Extract the (X, Y) coordinate from the center of the cell holding the provided text.  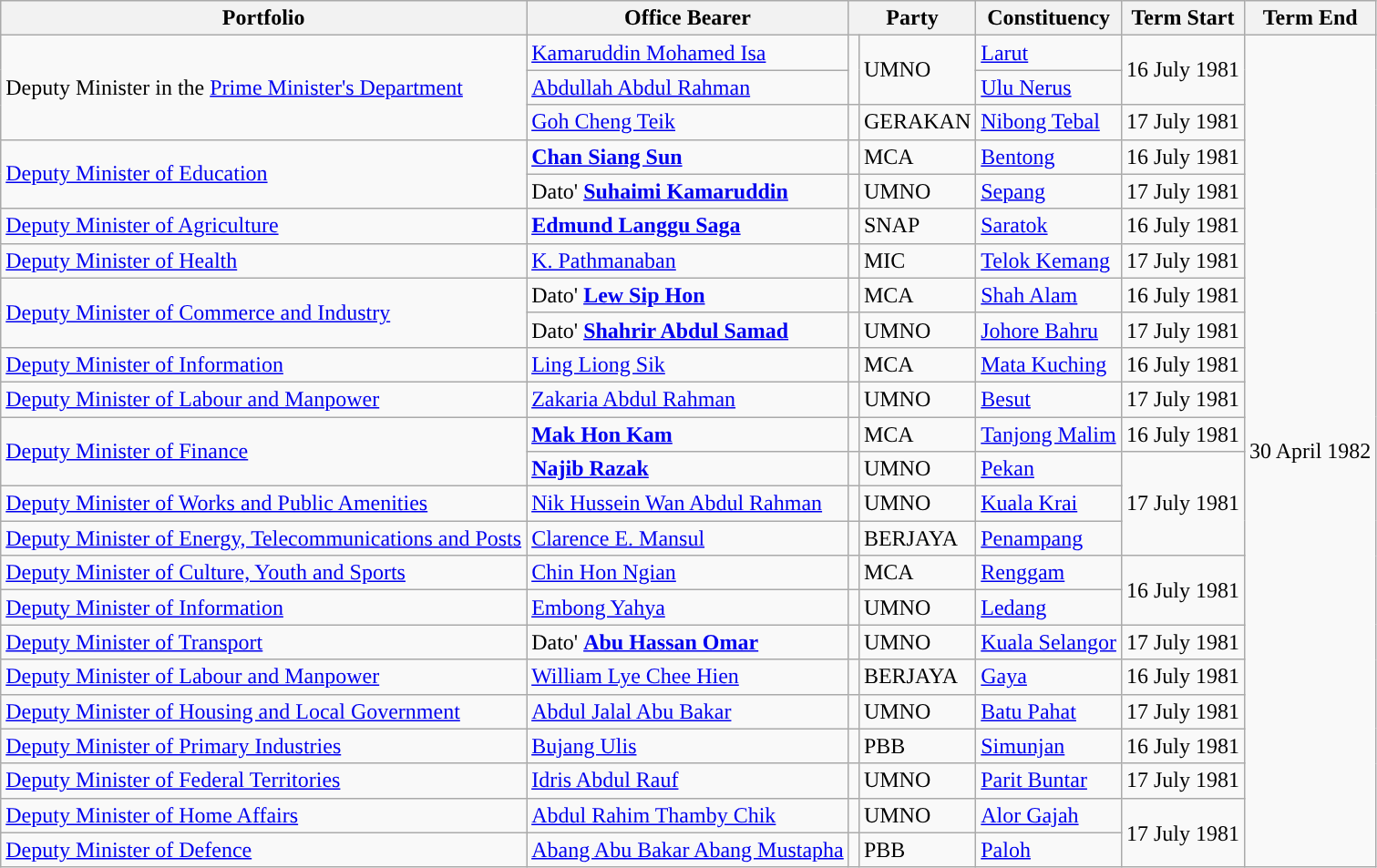
Deputy Minister of Commerce and Industry (264, 312)
Gaya (1049, 677)
Saratok (1049, 226)
Deputy Minister of Housing and Local Government (264, 711)
Deputy Minister of Agriculture (264, 226)
Deputy Minister of Home Affairs (264, 815)
MIC (917, 260)
Batu Pahat (1049, 711)
Idris Abdul Rauf (688, 781)
Constituency (1049, 18)
Besut (1049, 399)
Deputy Minister of Defence (264, 850)
K. Pathmanaban (688, 260)
Deputy Minister of Federal Territories (264, 781)
Deputy Minister of Energy, Telecommunications and Posts (264, 538)
Dato' Suhaimi Kamaruddin (688, 191)
Portfolio (264, 18)
Abdul Jalal Abu Bakar (688, 711)
Clarence E. Mansul (688, 538)
Tanjong Malim (1049, 434)
Deputy Minister of Primary Industries (264, 746)
Mak Hon Kam (688, 434)
Pekan (1049, 469)
Penampang (1049, 538)
Sepang (1049, 191)
Najib Razak (688, 469)
Deputy Minister of Culture, Youth and Sports (264, 573)
Term Start (1183, 18)
Paloh (1049, 850)
Simunjan (1049, 746)
Kamaruddin Mohamed Isa (688, 53)
SNAP (917, 226)
Chin Hon Ngian (688, 573)
Shah Alam (1049, 295)
Bentong (1049, 157)
Deputy Minister of Transport (264, 642)
Deputy Minister of Health (264, 260)
Kuala Krai (1049, 504)
Renggam (1049, 573)
Ledang (1049, 608)
Zakaria Abdul Rahman (688, 399)
Embong Yahya (688, 608)
Chan Siang Sun (688, 157)
Johore Bahru (1049, 330)
Deputy Minister of Works and Public Amenities (264, 504)
Parit Buntar (1049, 781)
Abdullah Abdul Rahman (688, 87)
Dato' Shahrir Abdul Samad (688, 330)
Telok Kemang (1049, 260)
William Lye Chee Hien (688, 677)
Term End (1310, 18)
Dato' Lew Sip Hon (688, 295)
Goh Cheng Teik (688, 122)
Abang Abu Bakar Abang Mustapha (688, 850)
Bujang Ulis (688, 746)
Nik Hussein Wan Abdul Rahman (688, 504)
Party (911, 18)
Dato' Abu Hassan Omar (688, 642)
Deputy Minister of Education (264, 174)
Mata Kuching (1049, 364)
30 April 1982 (1310, 452)
Edmund Langgu Saga (688, 226)
GERAKAN (917, 122)
Kuala Selangor (1049, 642)
Nibong Tebal (1049, 122)
Ling Liong Sik (688, 364)
Abdul Rahim Thamby Chik (688, 815)
Ulu Nerus (1049, 87)
Deputy Minister of Finance (264, 452)
Alor Gajah (1049, 815)
Office Bearer (688, 18)
Larut (1049, 53)
Deputy Minister in the Prime Minister's Department (264, 87)
